Identify which cell holds the provided text, then report its [X, Y] central coordinate. 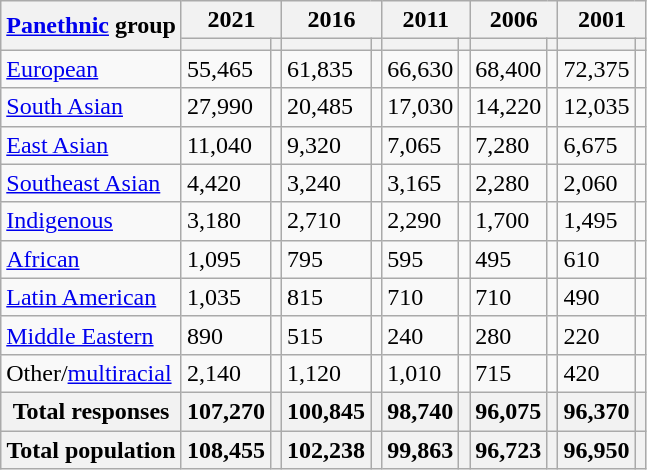
610 [596, 259]
Indigenous [92, 221]
96,950 [596, 449]
African [92, 259]
240 [420, 335]
3,180 [226, 221]
280 [508, 335]
2,060 [596, 183]
495 [508, 259]
100,845 [326, 411]
2,710 [326, 221]
South Asian [92, 107]
1,120 [326, 373]
1,010 [420, 373]
2,280 [508, 183]
3,240 [326, 183]
61,835 [326, 69]
2001 [602, 20]
11,040 [226, 145]
1,495 [596, 221]
815 [326, 297]
7,065 [420, 145]
9,320 [326, 145]
98,740 [420, 411]
7,280 [508, 145]
66,630 [420, 69]
68,400 [508, 69]
99,863 [420, 449]
96,370 [596, 411]
108,455 [226, 449]
1,700 [508, 221]
17,030 [420, 107]
East Asian [92, 145]
Other/multiracial [92, 373]
890 [226, 335]
12,035 [596, 107]
14,220 [508, 107]
Latin American [92, 297]
3,165 [420, 183]
Southeast Asian [92, 183]
2006 [514, 20]
102,238 [326, 449]
2016 [332, 20]
Total responses [92, 411]
490 [596, 297]
Panethnic group [92, 26]
107,270 [226, 411]
6,675 [596, 145]
515 [326, 335]
795 [326, 259]
2,290 [420, 221]
European [92, 69]
595 [420, 259]
Middle Eastern [92, 335]
Total population [92, 449]
1,035 [226, 297]
96,075 [508, 411]
715 [508, 373]
2,140 [226, 373]
1,095 [226, 259]
72,375 [596, 69]
2011 [426, 20]
96,723 [508, 449]
2021 [231, 20]
4,420 [226, 183]
27,990 [226, 107]
220 [596, 335]
55,465 [226, 69]
20,485 [326, 107]
420 [596, 373]
